Return the (X, Y) coordinate for the center point of the cell that contains the specified text.  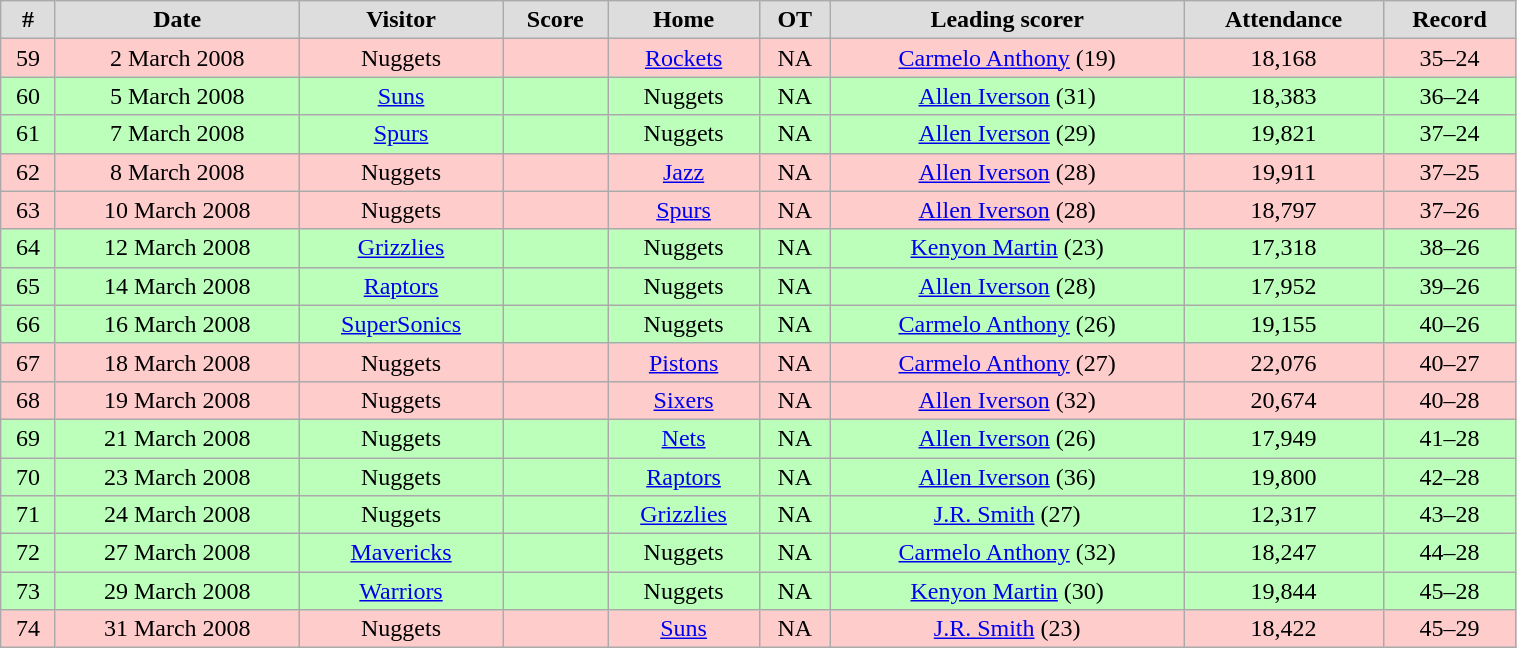
19,821 (1284, 134)
Carmelo Anthony (32) (1007, 553)
14 March 2008 (177, 286)
Leading scorer (1007, 20)
72 (28, 553)
42–28 (1450, 477)
29 March 2008 (177, 591)
40–27 (1450, 362)
Warriors (400, 591)
43–28 (1450, 515)
69 (28, 438)
17,952 (1284, 286)
Kenyon Martin (23) (1007, 248)
Allen Iverson (29) (1007, 134)
Attendance (1284, 20)
73 (28, 591)
19,155 (1284, 324)
2 March 2008 (177, 58)
44–28 (1450, 553)
Nets (684, 438)
12 March 2008 (177, 248)
Home (684, 20)
Allen Iverson (26) (1007, 438)
68 (28, 400)
45–28 (1450, 591)
19,800 (1284, 477)
Carmelo Anthony (26) (1007, 324)
19,844 (1284, 591)
12,317 (1284, 515)
39–26 (1450, 286)
Allen Iverson (36) (1007, 477)
37–25 (1450, 172)
23 March 2008 (177, 477)
63 (28, 210)
66 (28, 324)
Jazz (684, 172)
Record (1450, 20)
36–24 (1450, 96)
16 March 2008 (177, 324)
Date (177, 20)
20,674 (1284, 400)
35–24 (1450, 58)
45–29 (1450, 629)
18,383 (1284, 96)
62 (28, 172)
37–24 (1450, 134)
Sixers (684, 400)
17,318 (1284, 248)
65 (28, 286)
SuperSonics (400, 324)
Visitor (400, 20)
Rockets (684, 58)
67 (28, 362)
40–26 (1450, 324)
61 (28, 134)
8 March 2008 (177, 172)
# (28, 20)
60 (28, 96)
22,076 (1284, 362)
59 (28, 58)
10 March 2008 (177, 210)
38–26 (1450, 248)
24 March 2008 (177, 515)
18 March 2008 (177, 362)
Allen Iverson (32) (1007, 400)
18,168 (1284, 58)
37–26 (1450, 210)
Kenyon Martin (30) (1007, 591)
Score (556, 20)
19 March 2008 (177, 400)
40–28 (1450, 400)
41–28 (1450, 438)
18,247 (1284, 553)
Carmelo Anthony (19) (1007, 58)
Mavericks (400, 553)
70 (28, 477)
Allen Iverson (31) (1007, 96)
18,422 (1284, 629)
27 March 2008 (177, 553)
18,797 (1284, 210)
J.R. Smith (23) (1007, 629)
J.R. Smith (27) (1007, 515)
Carmelo Anthony (27) (1007, 362)
17,949 (1284, 438)
21 March 2008 (177, 438)
74 (28, 629)
5 March 2008 (177, 96)
19,911 (1284, 172)
OT (794, 20)
7 March 2008 (177, 134)
64 (28, 248)
Pistons (684, 362)
71 (28, 515)
31 March 2008 (177, 629)
